Return the [X, Y] coordinate for the center point of the cell that contains the specified text.  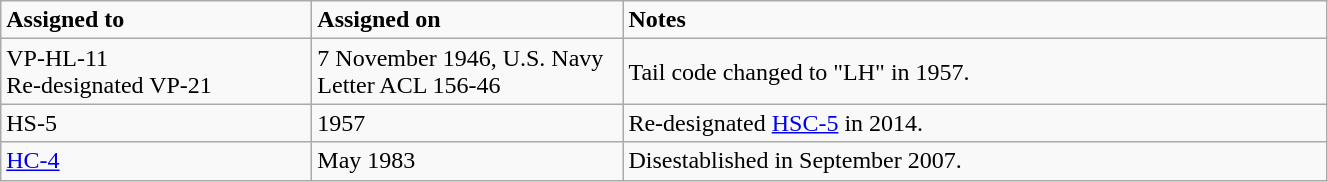
Re-designated HSC-5 in 2014. [975, 123]
1957 [468, 123]
HC-4 [156, 161]
Tail code changed to "LH" in 1957. [975, 72]
7 November 1946, U.S. Navy Letter ACL 156-46 [468, 72]
May 1983 [468, 161]
Assigned on [468, 20]
HS-5 [156, 123]
Disestablished in September 2007. [975, 161]
Notes [975, 20]
VP-HL-11Re-designated VP-21 [156, 72]
Assigned to [156, 20]
